Detect which cell encompasses the target text, then output its [x, y] center coordinate. 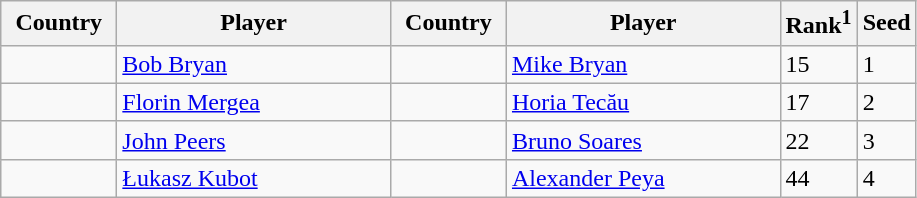
Florin Mergea [254, 102]
3 [886, 140]
John Peers [254, 140]
Mike Bryan [643, 64]
22 [818, 140]
Bob Bryan [254, 64]
17 [818, 102]
Horia Tecău [643, 102]
1 [886, 64]
Alexander Peya [643, 178]
Bruno Soares [643, 140]
44 [818, 178]
Seed [886, 24]
15 [818, 64]
2 [886, 102]
Rank1 [818, 24]
Łukasz Kubot [254, 178]
4 [886, 178]
